Find where the given text appears and provide that cell's center as (x, y) coordinate. 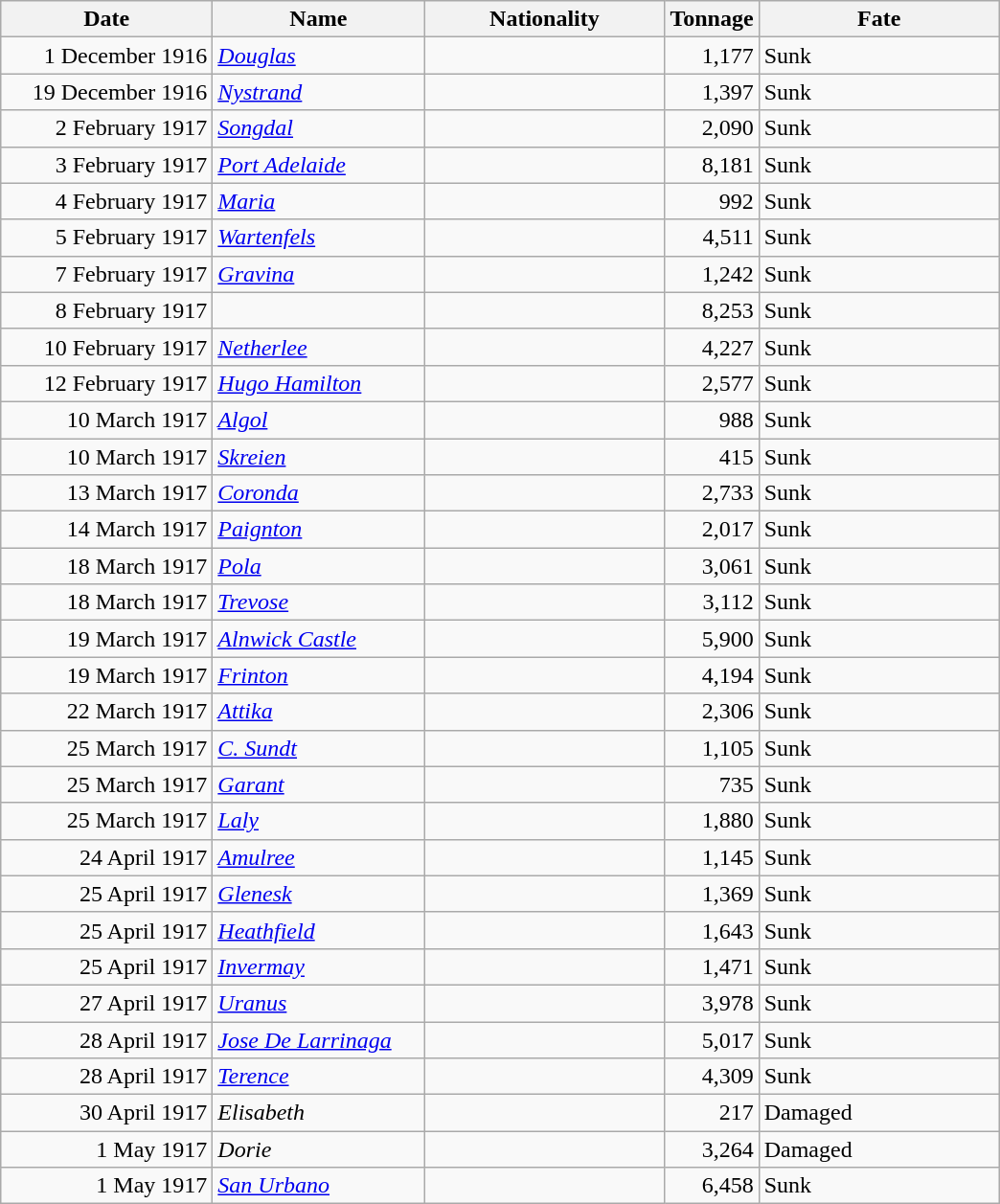
2,577 (712, 383)
4,227 (712, 347)
1,643 (712, 930)
2,733 (712, 493)
Songdal (318, 128)
8,181 (712, 165)
Invermay (318, 966)
Nationality (544, 19)
14 March 1917 (107, 530)
2 February 1917 (107, 128)
San Urbano (318, 1186)
4,511 (712, 238)
7 February 1917 (107, 274)
5,017 (712, 1039)
1,471 (712, 966)
5,900 (712, 639)
992 (712, 201)
4 February 1917 (107, 201)
3,112 (712, 602)
19 December 1916 (107, 92)
415 (712, 457)
Frinton (318, 675)
Hugo Hamilton (318, 383)
1,177 (712, 56)
Jose De Larrinaga (318, 1039)
Name (318, 19)
Port Adelaide (318, 165)
Maria (318, 201)
8 February 1917 (107, 310)
8,253 (712, 310)
988 (712, 420)
Uranus (318, 1003)
4,194 (712, 675)
217 (712, 1113)
Laly (318, 821)
3,264 (712, 1149)
Skreien (318, 457)
2,306 (712, 712)
1,369 (712, 894)
Terence (318, 1077)
Attika (318, 712)
Netherlee (318, 347)
13 March 1917 (107, 493)
1,105 (712, 748)
Gravina (318, 274)
Paignton (318, 530)
Douglas (318, 56)
1,242 (712, 274)
24 April 1917 (107, 857)
Glenesk (318, 894)
22 March 1917 (107, 712)
Tonnage (712, 19)
3,061 (712, 566)
3 February 1917 (107, 165)
1 December 1916 (107, 56)
Trevose (318, 602)
Pola (318, 566)
C. Sundt (318, 748)
5 February 1917 (107, 238)
1,397 (712, 92)
Elisabeth (318, 1113)
Dorie (318, 1149)
Fate (879, 19)
Algol (318, 420)
Heathfield (318, 930)
1,145 (712, 857)
Nystrand (318, 92)
10 February 1917 (107, 347)
12 February 1917 (107, 383)
Amulree (318, 857)
Date (107, 19)
3,978 (712, 1003)
27 April 1917 (107, 1003)
Alnwick Castle (318, 639)
735 (712, 784)
Garant (318, 784)
1,880 (712, 821)
4,309 (712, 1077)
2,090 (712, 128)
30 April 1917 (107, 1113)
Coronda (318, 493)
6,458 (712, 1186)
Wartenfels (318, 238)
2,017 (712, 530)
